Capture the cell that displays the provided text and extract its [x, y] central coordinate. 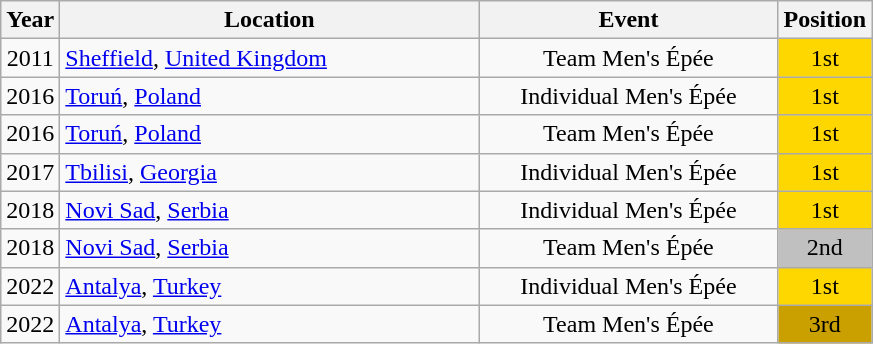
2nd [825, 248]
3rd [825, 324]
Event [628, 20]
2017 [30, 172]
2011 [30, 58]
Tbilisi, Georgia [270, 172]
Year [30, 20]
Sheffield, United Kingdom [270, 58]
Location [270, 20]
Position [825, 20]
